Identify which cell holds the provided text, then report its (X, Y) central coordinate. 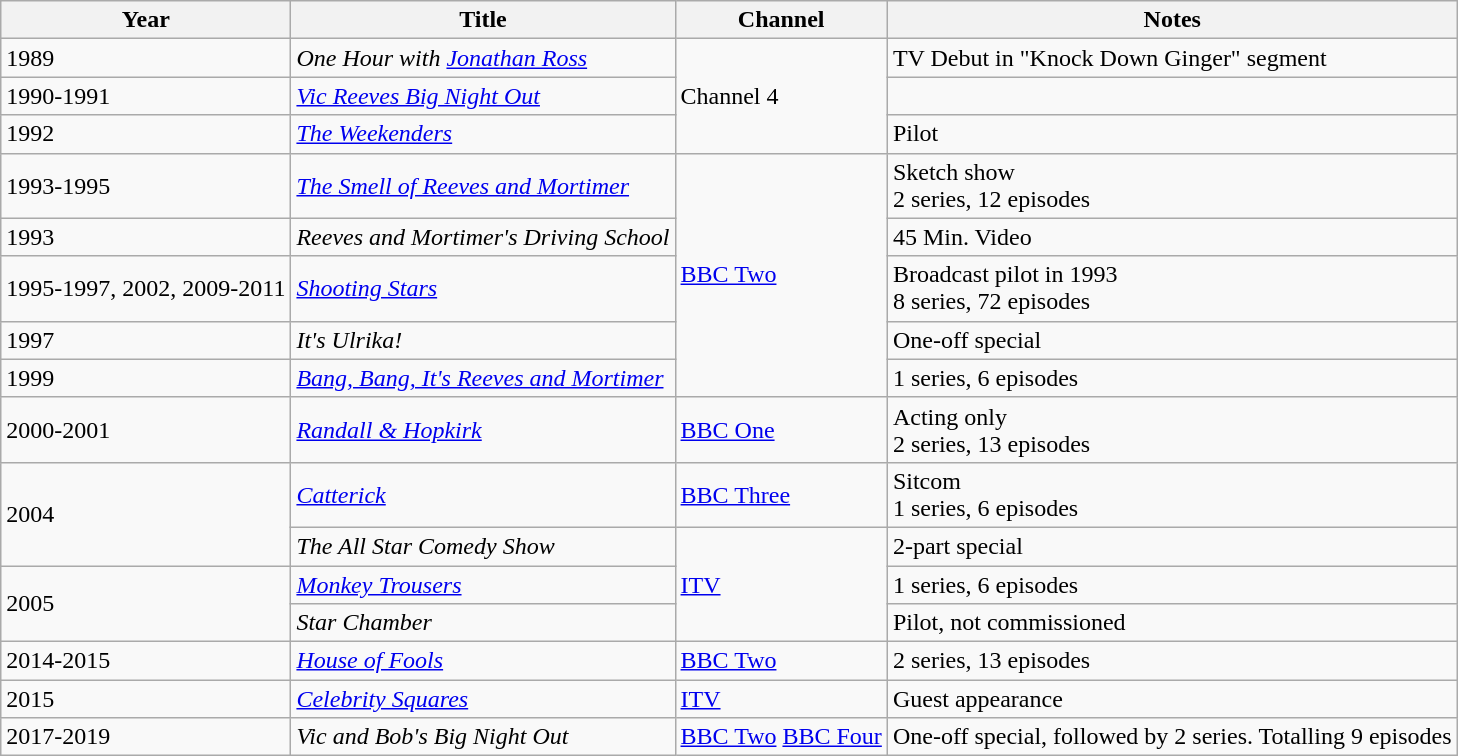
Star Chamber (483, 623)
2014-2015 (146, 661)
Monkey Trousers (483, 585)
1995-1997, 2002, 2009-2011 (146, 288)
Catterick (483, 494)
Sitcom1 series, 6 episodes (1172, 494)
2000-2001 (146, 430)
The Weekenders (483, 134)
2004 (146, 514)
Bang, Bang, It's Reeves and Mortimer (483, 378)
The All Star Comedy Show (483, 546)
Channel (781, 20)
2005 (146, 604)
2015 (146, 699)
1997 (146, 340)
2 series, 13 episodes (1172, 661)
Vic Reeves Big Night Out (483, 96)
1993-1995 (146, 186)
Randall & Hopkirk (483, 430)
Channel 4 (781, 96)
Title (483, 20)
Year (146, 20)
TV Debut in "Knock Down Ginger" segment (1172, 58)
Vic and Bob's Big Night Out (483, 737)
BBC Two BBC Four (781, 737)
BBC One (781, 430)
2017-2019 (146, 737)
Notes (1172, 20)
Pilot (1172, 134)
One-off special, followed by 2 series. Totalling 9 episodes (1172, 737)
Reeves and Mortimer's Driving School (483, 237)
Pilot, not commissioned (1172, 623)
Shooting Stars (483, 288)
1990-1991 (146, 96)
Broadcast pilot in 19938 series, 72 episodes (1172, 288)
BBC Three (781, 494)
1993 (146, 237)
One Hour with Jonathan Ross (483, 58)
Sketch show2 series, 12 episodes (1172, 186)
Celebrity Squares (483, 699)
1989 (146, 58)
House of Fools (483, 661)
It's Ulrika! (483, 340)
1999 (146, 378)
1992 (146, 134)
Acting only2 series, 13 episodes (1172, 430)
Guest appearance (1172, 699)
45 Min. Video (1172, 237)
2-part special (1172, 546)
The Smell of Reeves and Mortimer (483, 186)
One-off special (1172, 340)
